Detect which cell encompasses the target text, then output its [X, Y] center coordinate. 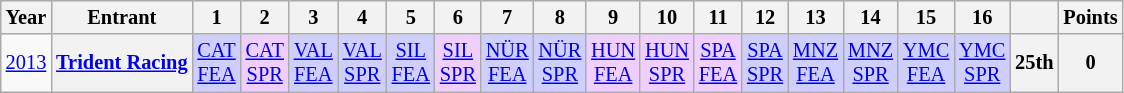
11 [718, 17]
7 [508, 17]
3 [314, 17]
12 [765, 17]
10 [667, 17]
SPASPR [765, 63]
VALSPR [362, 63]
25th [1034, 63]
14 [870, 17]
15 [926, 17]
YMCFEA [926, 63]
HUNFEA [613, 63]
5 [411, 17]
SPAFEA [718, 63]
Year [26, 17]
NÜRFEA [508, 63]
MNZSPR [870, 63]
MNZFEA [816, 63]
Trident Racing [122, 63]
SILSPR [458, 63]
13 [816, 17]
CATSPR [265, 63]
CATFEA [216, 63]
SILFEA [411, 63]
Entrant [122, 17]
NÜRSPR [560, 63]
VALFEA [314, 63]
4 [362, 17]
2013 [26, 63]
HUNSPR [667, 63]
1 [216, 17]
YMCSPR [982, 63]
6 [458, 17]
Points [1090, 17]
9 [613, 17]
2 [265, 17]
16 [982, 17]
8 [560, 17]
0 [1090, 63]
